Return the (x, y) coordinate for the center point of the cell that contains the specified text.  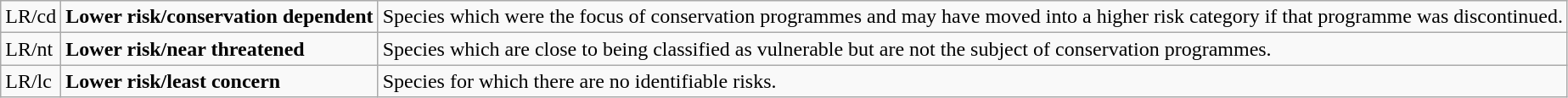
Lower risk/near threatened (219, 49)
Species which are close to being classified as vulnerable but are not the subject of conservation programmes. (973, 49)
Species for which there are no identifiable risks. (973, 81)
LR/lc (31, 81)
LR/cd (31, 17)
LR/nt (31, 49)
Lower risk/least concern (219, 81)
Lower risk/conservation dependent (219, 17)
Species which were the focus of conservation programmes and may have moved into a higher risk category if that programme was discontinued. (973, 17)
